Provide the [x, y] coordinate of the cell's center where the given text is located.  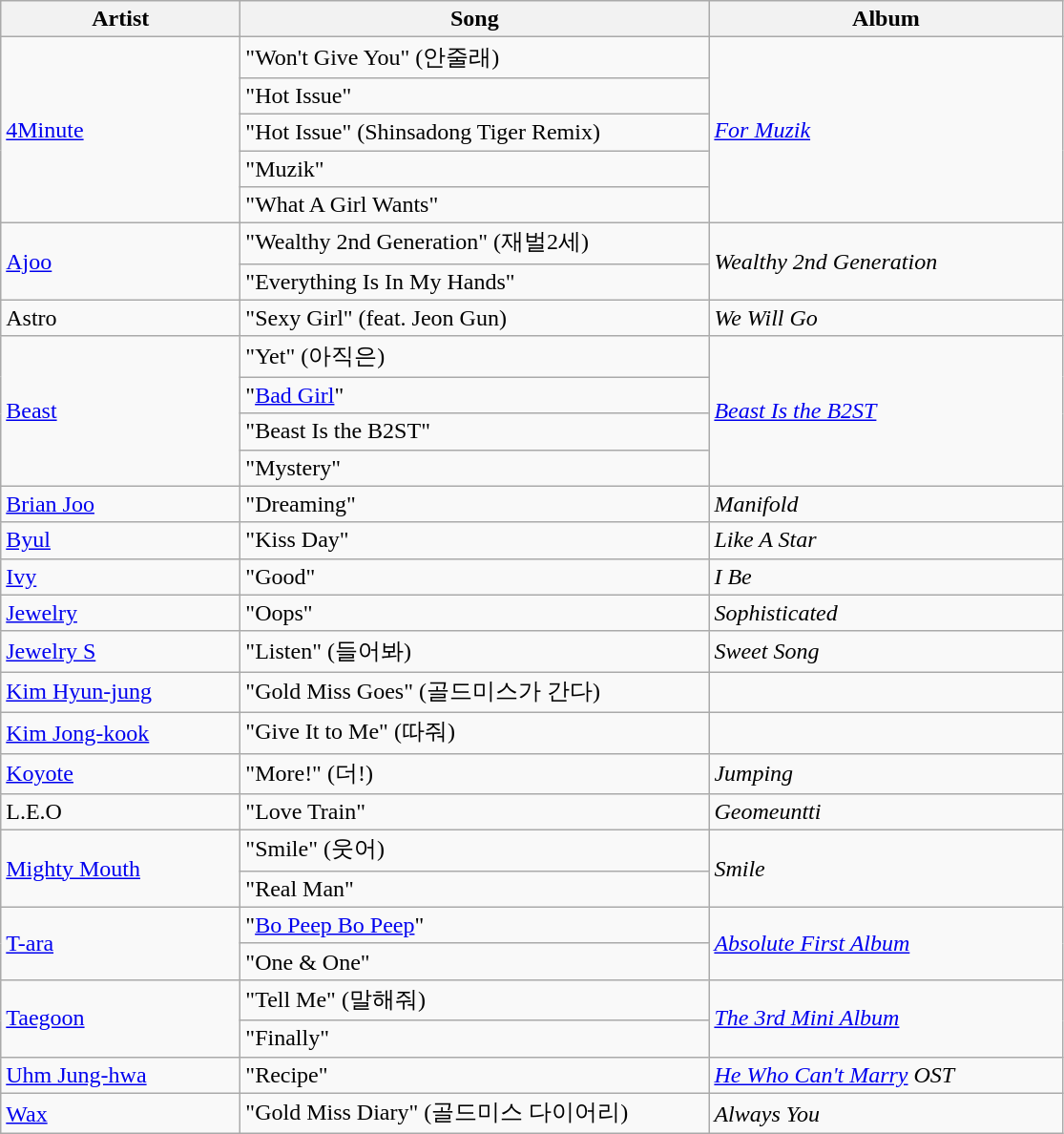
Koyote [120, 773]
"Bo Peep Bo Peep" [475, 925]
Always You [886, 1113]
Byul [120, 540]
"What A Girl Wants" [475, 205]
We Will Go [886, 318]
Manifold [886, 504]
"Wealthy 2nd Generation" (재벌2세) [475, 244]
Like A Star [886, 540]
The 3rd Mini Album [886, 1018]
"Give It to Me" (따줘) [475, 733]
Ivy [120, 577]
Song [475, 19]
"Love Train" [475, 812]
"Gold Miss Goes" (골드미스가 간다) [475, 693]
"Sexy Girl" (feat. Jeon Gun) [475, 318]
"Oops" [475, 613]
He Who Can't Marry OST [886, 1075]
"Everything Is In My Hands" [475, 282]
Brian Joo [120, 504]
"Tell Me" (말해줘) [475, 1000]
"Bad Girl" [475, 395]
"Recipe" [475, 1075]
"Dreaming" [475, 504]
"Real Man" [475, 889]
Geomeuntti [886, 812]
Wax [120, 1113]
Uhm Jung-hwa [120, 1075]
Album [886, 19]
"Listen" (들어봐) [475, 651]
"Hot Issue" [475, 95]
I Be [886, 577]
Smile [886, 869]
Beast Is the B2ST [886, 410]
"Finally" [475, 1039]
"Muzik" [475, 169]
"More!" (더!) [475, 773]
"Gold Miss Diary" (골드미스 다이어리) [475, 1113]
4Minute [120, 130]
"Hot Issue" (Shinsadong Tiger Remix) [475, 132]
Wealthy 2nd Generation [886, 262]
Sophisticated [886, 613]
"One & One" [475, 961]
Beast [120, 410]
For Muzik [886, 130]
Jumping [886, 773]
Jewelry S [120, 651]
Sweet Song [886, 651]
Kim Hyun-jung [120, 693]
Kim Jong-kook [120, 733]
L.E.O [120, 812]
Absolute First Album [886, 943]
Astro [120, 318]
Jewelry [120, 613]
"Smile" (웃어) [475, 851]
T-ara [120, 943]
"Mystery" [475, 468]
"Yet" (아직은) [475, 357]
"Won't Give You" (안줄래) [475, 57]
Artist [120, 19]
"Good" [475, 577]
"Kiss Day" [475, 540]
"Beast Is the B2ST" [475, 431]
Mighty Mouth [120, 869]
Ajoo [120, 262]
Taegoon [120, 1018]
